Locate the cell with the specified text and output its [X, Y] center coordinate. 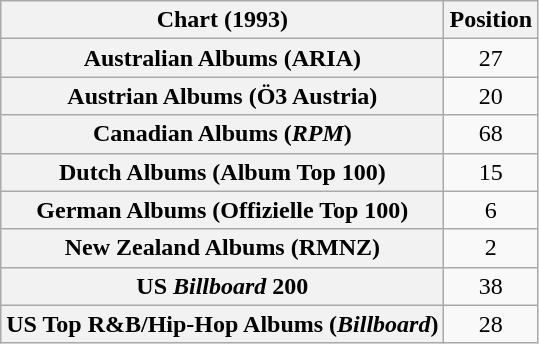
38 [491, 286]
15 [491, 172]
27 [491, 58]
28 [491, 324]
Australian Albums (ARIA) [222, 58]
US Billboard 200 [222, 286]
Position [491, 20]
2 [491, 248]
6 [491, 210]
20 [491, 96]
German Albums (Offizielle Top 100) [222, 210]
68 [491, 134]
Austrian Albums (Ö3 Austria) [222, 96]
US Top R&B/Hip-Hop Albums (Billboard) [222, 324]
New Zealand Albums (RMNZ) [222, 248]
Dutch Albums (Album Top 100) [222, 172]
Canadian Albums (RPM) [222, 134]
Chart (1993) [222, 20]
